Detect which cell encompasses the target text, then output its (x, y) center coordinate. 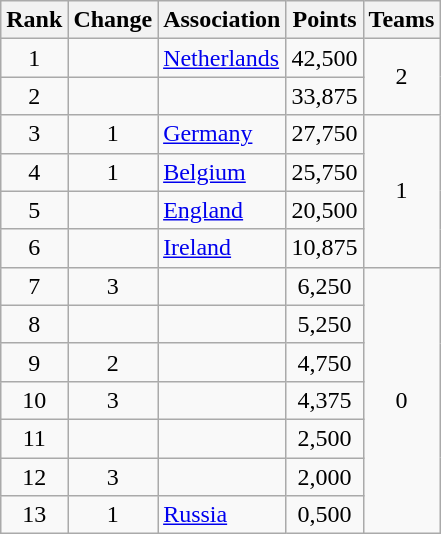
Points (324, 20)
Russia (222, 515)
5 (34, 210)
Germany (222, 134)
Netherlands (222, 58)
7 (34, 286)
10 (34, 400)
4,750 (324, 362)
Ireland (222, 248)
Belgium (222, 172)
10,875 (324, 248)
Rank (34, 20)
4,375 (324, 400)
5,250 (324, 324)
8 (34, 324)
Teams (402, 20)
25,750 (324, 172)
Change (113, 20)
42,500 (324, 58)
6 (34, 248)
13 (34, 515)
11 (34, 438)
2,500 (324, 438)
27,750 (324, 134)
2,000 (324, 477)
20,500 (324, 210)
6,250 (324, 286)
4 (34, 172)
England (222, 210)
12 (34, 477)
Association (222, 20)
9 (34, 362)
0,500 (324, 515)
0 (402, 400)
33,875 (324, 96)
